Provide the (x, y) coordinate of the cell's center where the given text is located.  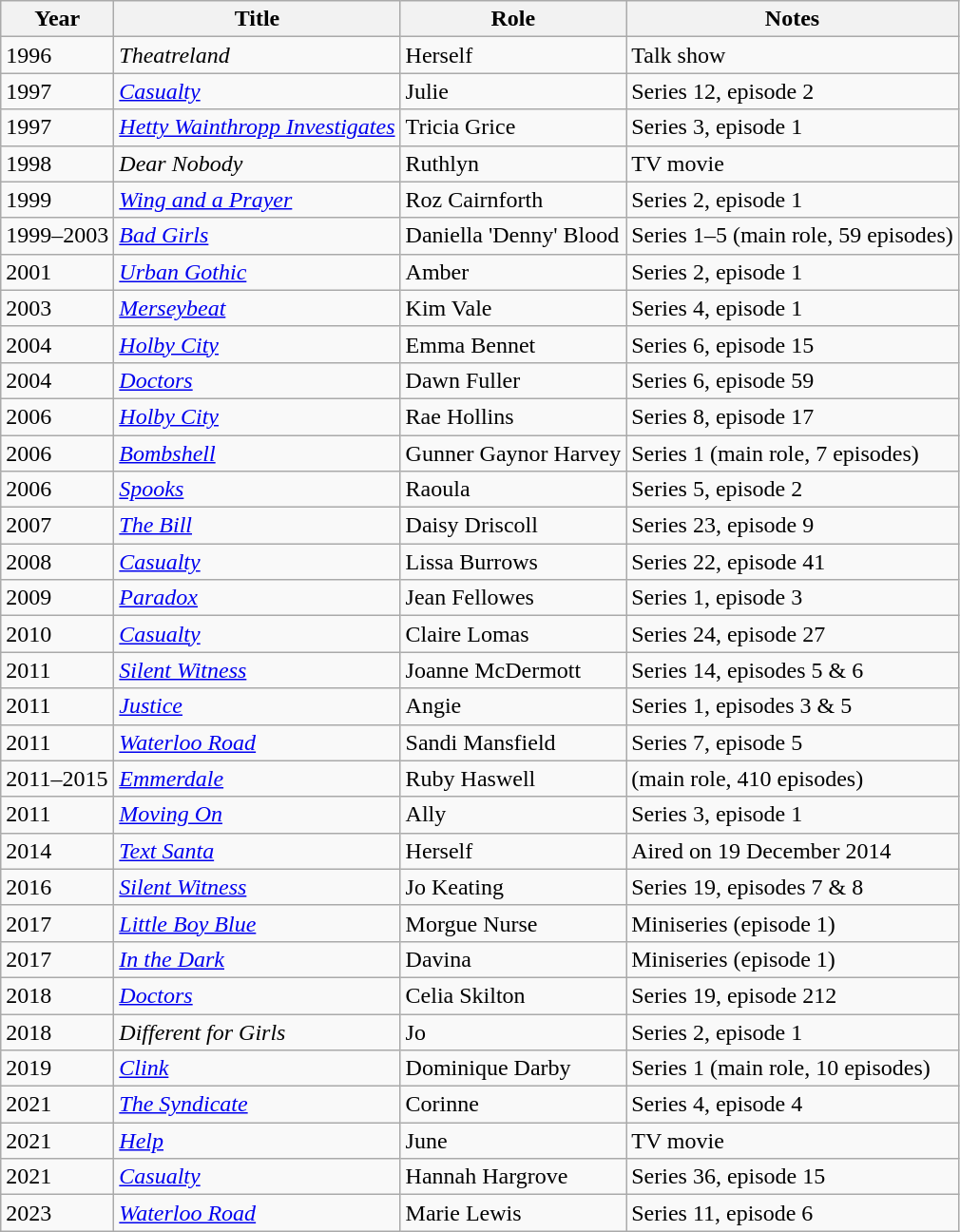
(main role, 410 episodes) (793, 779)
Series 1, episodes 3 & 5 (793, 706)
Paradox (257, 598)
Series 24, episode 27 (793, 634)
Series 1–5 (main role, 59 episodes) (793, 236)
2009 (57, 598)
2001 (57, 272)
Amber (513, 272)
2011–2015 (57, 779)
Spooks (257, 490)
Sandi Mansfield (513, 742)
Title (257, 19)
Dawn Fuller (513, 380)
Series 1, episode 3 (793, 598)
Dear Nobody (257, 164)
Jean Fellowes (513, 598)
Series 14, episodes 5 & 6 (793, 670)
2007 (57, 526)
Series 7, episode 5 (793, 742)
Talk show (793, 55)
Rae Hollins (513, 416)
Merseybeat (257, 308)
1996 (57, 55)
Daisy Driscoll (513, 526)
Davina (513, 959)
Help (257, 1141)
Wing and a Prayer (257, 200)
Series 19, episode 212 (793, 995)
Year (57, 19)
2014 (57, 851)
Hannah Hargrove (513, 1177)
Role (513, 19)
Daniella 'Denny' Blood (513, 236)
Celia Skilton (513, 995)
Text Santa (257, 851)
Corinne (513, 1105)
Series 23, episode 9 (793, 526)
Urban Gothic (257, 272)
Hetty Wainthropp Investigates (257, 127)
2019 (57, 1068)
Ruthlyn (513, 164)
Julie (513, 91)
Ruby Haswell (513, 779)
Bombshell (257, 453)
Little Boy Blue (257, 923)
Claire Lomas (513, 634)
1999–2003 (57, 236)
Jo (513, 1031)
Roz Cairnforth (513, 200)
2016 (57, 887)
Series 4, episode 4 (793, 1105)
Series 8, episode 17 (793, 416)
Aired on 19 December 2014 (793, 851)
Angie (513, 706)
1998 (57, 164)
Tricia Grice (513, 127)
Series 11, episode 6 (793, 1213)
Raoula (513, 490)
1999 (57, 200)
June (513, 1141)
Joanne McDermott (513, 670)
Series 22, episode 41 (793, 562)
Series 1 (main role, 7 episodes) (793, 453)
Moving On (257, 815)
Jo Keating (513, 887)
Emma Bennet (513, 344)
Series 19, episodes 7 & 8 (793, 887)
The Bill (257, 526)
Ally (513, 815)
2023 (57, 1213)
Emmerdale (257, 779)
2003 (57, 308)
Lissa Burrows (513, 562)
Series 4, episode 1 (793, 308)
Morgue Nurse (513, 923)
Marie Lewis (513, 1213)
In the Dark (257, 959)
2010 (57, 634)
Clink (257, 1068)
Series 1 (main role, 10 episodes) (793, 1068)
Theatreland (257, 55)
Series 36, episode 15 (793, 1177)
Different for Girls (257, 1031)
Kim Vale (513, 308)
The Syndicate (257, 1105)
2008 (57, 562)
Notes (793, 19)
Gunner Gaynor Harvey (513, 453)
Series 12, episode 2 (793, 91)
Series 6, episode 15 (793, 344)
Bad Girls (257, 236)
Dominique Darby (513, 1068)
Justice (257, 706)
Series 5, episode 2 (793, 490)
Series 6, episode 59 (793, 380)
